Determine the [X, Y] coordinate at the center of the cell enclosing the given text.  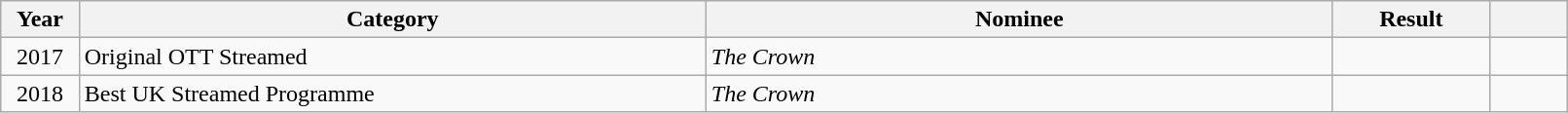
2018 [40, 94]
Best UK Streamed Programme [392, 94]
Year [40, 19]
Nominee [1019, 19]
Original OTT Streamed [392, 56]
Result [1411, 19]
Category [392, 19]
2017 [40, 56]
